Detect which cell encompasses the target text, then output its (x, y) center coordinate. 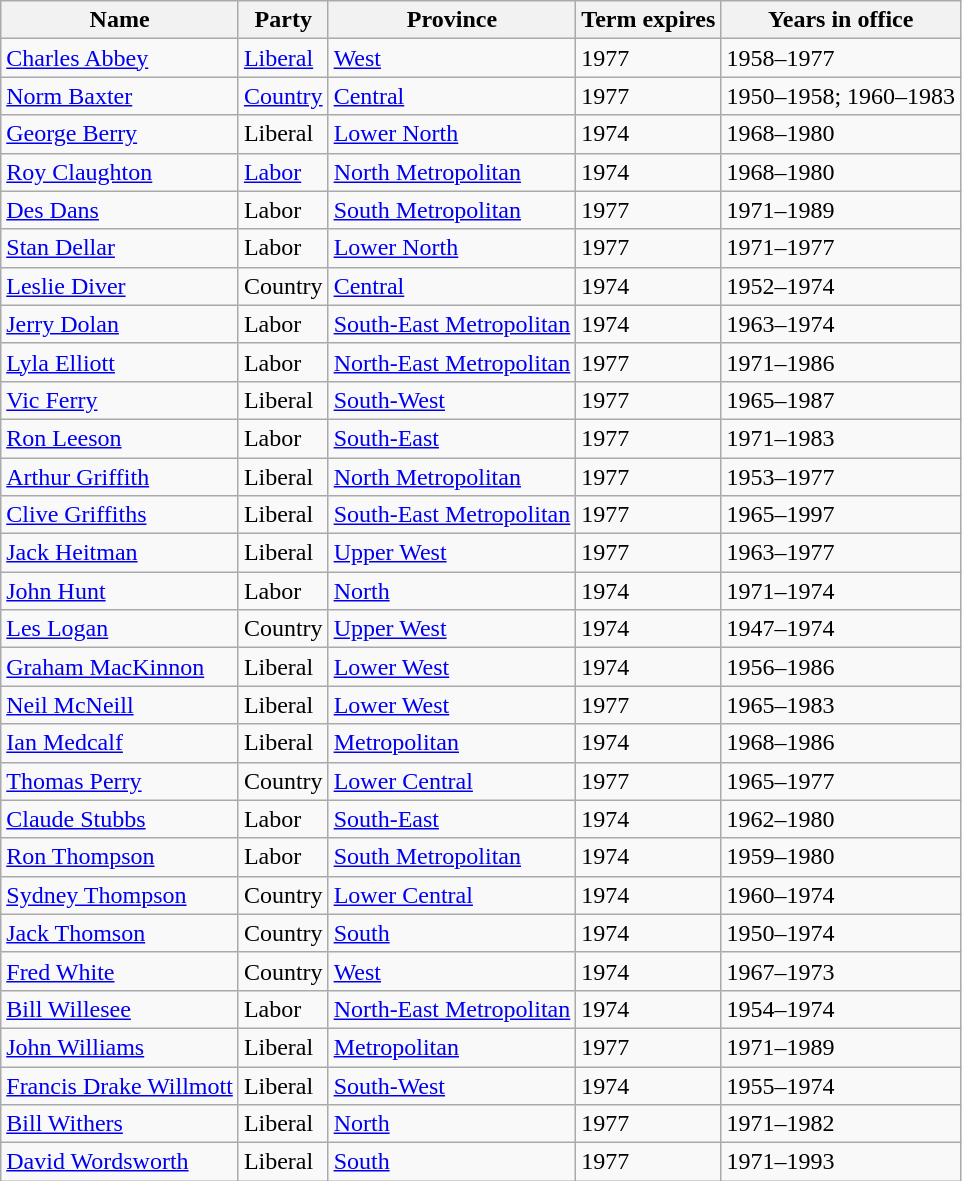
1967–1973 (841, 971)
1971–1977 (841, 248)
Graham MacKinnon (120, 667)
1955–1974 (841, 1085)
Jerry Dolan (120, 324)
Term expires (648, 20)
Fred White (120, 971)
David Wordsworth (120, 1162)
Lyla Elliott (120, 362)
Des Dans (120, 210)
Claude Stubbs (120, 819)
Years in office (841, 20)
Ian Medcalf (120, 743)
1953–1977 (841, 477)
Ron Leeson (120, 438)
1959–1980 (841, 857)
Name (120, 20)
George Berry (120, 134)
Roy Claughton (120, 172)
1952–1974 (841, 286)
1958–1977 (841, 58)
John Williams (120, 1047)
Stan Dellar (120, 248)
1971–1986 (841, 362)
Vic Ferry (120, 400)
Bill Willesee (120, 1009)
Charles Abbey (120, 58)
1963–1974 (841, 324)
Francis Drake Willmott (120, 1085)
1956–1986 (841, 667)
Les Logan (120, 629)
1965–1987 (841, 400)
Jack Heitman (120, 553)
1965–1983 (841, 705)
1968–1986 (841, 743)
1965–1977 (841, 781)
Thomas Perry (120, 781)
Norm Baxter (120, 96)
1950–1974 (841, 933)
Party (283, 20)
1962–1980 (841, 819)
Arthur Griffith (120, 477)
Province (452, 20)
1971–1983 (841, 438)
Bill Withers (120, 1124)
1954–1974 (841, 1009)
1965–1997 (841, 515)
1971–1993 (841, 1162)
Sydney Thompson (120, 895)
Neil McNeill (120, 705)
Clive Griffiths (120, 515)
Jack Thomson (120, 933)
1971–1982 (841, 1124)
1947–1974 (841, 629)
Ron Thompson (120, 857)
1950–1958; 1960–1983 (841, 96)
John Hunt (120, 591)
Leslie Diver (120, 286)
1971–1974 (841, 591)
1963–1977 (841, 553)
1960–1974 (841, 895)
